Extract the (X, Y) coordinate from the center of the cell holding the provided text.  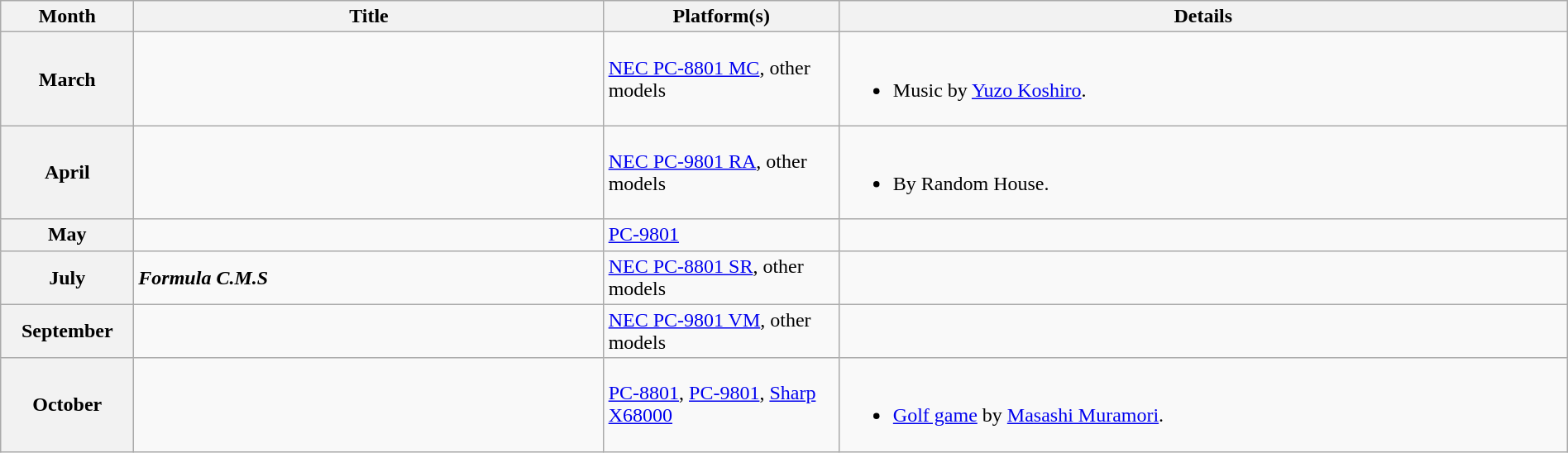
July (68, 278)
Month (68, 17)
PC-9801 (721, 235)
October (68, 405)
Title (369, 17)
NEC PC-9801 VM, other models (721, 331)
Formula C.M.S (369, 278)
Music by Yuzo Koshiro. (1202, 79)
Platform(s) (721, 17)
Golf game by Masashi Muramori. (1202, 405)
September (68, 331)
April (68, 172)
March (68, 79)
NEC PC-8801 SR, other models (721, 278)
May (68, 235)
PC-8801, PC-9801, Sharp X68000 (721, 405)
By Random House. (1202, 172)
NEC PC-9801 RA, other models (721, 172)
NEC PC-8801 MC, other models (721, 79)
Details (1202, 17)
